Find where the given text appears and provide that cell's center as (X, Y) coordinate. 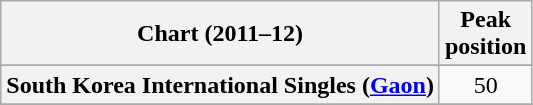
South Korea International Singles (Gaon) (220, 85)
Peakposition (485, 34)
Chart (2011–12) (220, 34)
50 (485, 85)
